From the cell containing the given text, extract its center point as [x, y] coordinate. 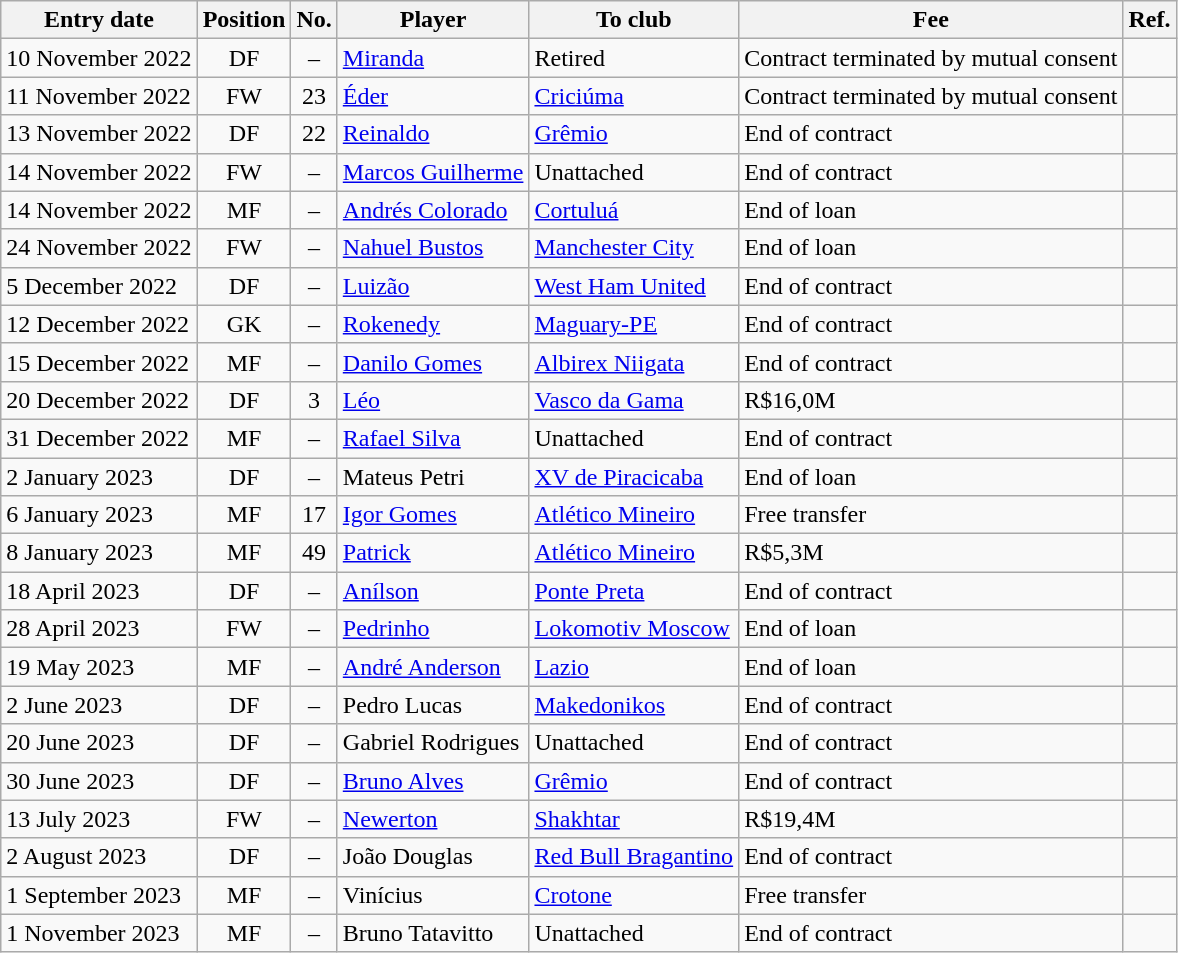
Éder [433, 96]
Lazio [634, 667]
23 [314, 96]
Gabriel Rodrigues [433, 743]
Cortuluá [634, 210]
13 November 2022 [99, 134]
49 [314, 553]
30 June 2023 [99, 781]
20 June 2023 [99, 743]
Retired [634, 58]
Vasco da Gama [634, 400]
15 December 2022 [99, 362]
João Douglas [433, 857]
Rokenedy [433, 324]
20 December 2022 [99, 400]
Red Bull Bragantino [634, 857]
Vinícius [433, 895]
5 December 2022 [99, 286]
Luizão [433, 286]
Bruno Alves [433, 781]
Fee [931, 20]
Reinaldo [433, 134]
28 April 2023 [99, 629]
Lokomotiv Moscow [634, 629]
8 January 2023 [99, 553]
2 June 2023 [99, 705]
11 November 2022 [99, 96]
22 [314, 134]
R$5,3M [931, 553]
To club [634, 20]
R$16,0M [931, 400]
17 [314, 515]
Albirex Niigata [634, 362]
1 September 2023 [99, 895]
Danilo Gomes [433, 362]
Position [244, 20]
3 [314, 400]
Criciúma [634, 96]
André Anderson [433, 667]
Manchester City [634, 248]
24 November 2022 [99, 248]
West Ham United [634, 286]
Nahuel Bustos [433, 248]
Patrick [433, 553]
Shakhtar [634, 819]
Miranda [433, 58]
No. [314, 20]
Marcos Guilherme [433, 172]
Newerton [433, 819]
Entry date [99, 20]
10 November 2022 [99, 58]
Rafael Silva [433, 438]
GK [244, 324]
31 December 2022 [99, 438]
18 April 2023 [99, 591]
12 December 2022 [99, 324]
Crotone [634, 895]
Pedrinho [433, 629]
Ref. [1150, 20]
Bruno Tatavitto [433, 933]
Player [433, 20]
Pedro Lucas [433, 705]
1 November 2023 [99, 933]
2 January 2023 [99, 477]
Maguary-PE [634, 324]
2 August 2023 [99, 857]
19 May 2023 [99, 667]
Makedonikos [634, 705]
Igor Gomes [433, 515]
R$19,4M [931, 819]
Ponte Preta [634, 591]
Andrés Colorado [433, 210]
XV de Piracicaba [634, 477]
Mateus Petri [433, 477]
Anílson [433, 591]
Léo [433, 400]
13 July 2023 [99, 819]
6 January 2023 [99, 515]
